From the cell containing the given text, extract its center point as (x, y) coordinate. 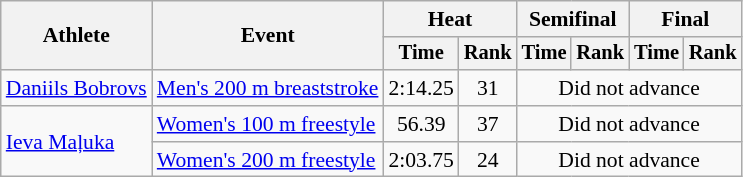
Ieva Maļuka (76, 142)
Event (268, 36)
Women's 100 m freestyle (268, 124)
Daniils Bobrovs (76, 88)
2:14.25 (420, 88)
37 (488, 124)
Semifinal (573, 19)
31 (488, 88)
Men's 200 m breaststroke (268, 88)
Final (685, 19)
Heat (450, 19)
Athlete (76, 36)
56.39 (420, 124)
